Pinpoint the cell where the given text exists, returning its [x, y] midpoint coordinate. 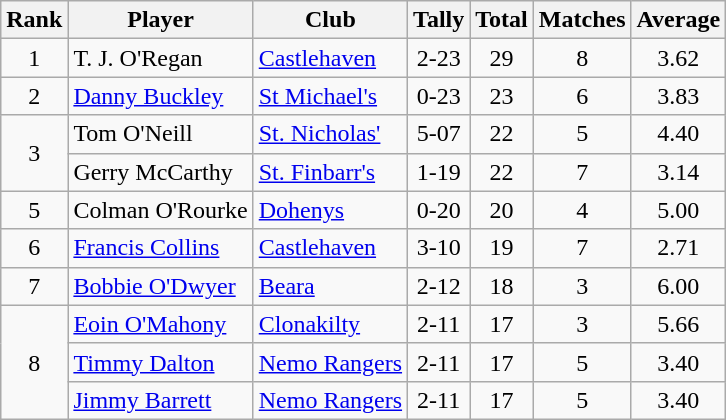
1-19 [439, 172]
4 [582, 210]
Danny Buckley [160, 96]
St. Finbarr's [330, 172]
Timmy Dalton [160, 362]
Club [330, 20]
Player [160, 20]
3.14 [678, 172]
19 [502, 248]
Tom O'Neill [160, 134]
Matches [582, 20]
2-23 [439, 58]
6.00 [678, 286]
5.66 [678, 324]
2.71 [678, 248]
18 [502, 286]
20 [502, 210]
4.40 [678, 134]
3.62 [678, 58]
Bobbie O'Dwyer [160, 286]
Average [678, 20]
2-12 [439, 286]
3.83 [678, 96]
29 [502, 58]
Total [502, 20]
Dohenys [330, 210]
1 [34, 58]
Beara [330, 286]
Tally [439, 20]
Colman O'Rourke [160, 210]
T. J. O'Regan [160, 58]
5.00 [678, 210]
Gerry McCarthy [160, 172]
2 [34, 96]
23 [502, 96]
Clonakilty [330, 324]
Jimmy Barrett [160, 400]
Francis Collins [160, 248]
St. Nicholas' [330, 134]
Eoin O'Mahony [160, 324]
5-07 [439, 134]
0-23 [439, 96]
St Michael's [330, 96]
Rank [34, 20]
0-20 [439, 210]
3-10 [439, 248]
